Return the [x, y] coordinate for the center point of the cell that contains the specified text.  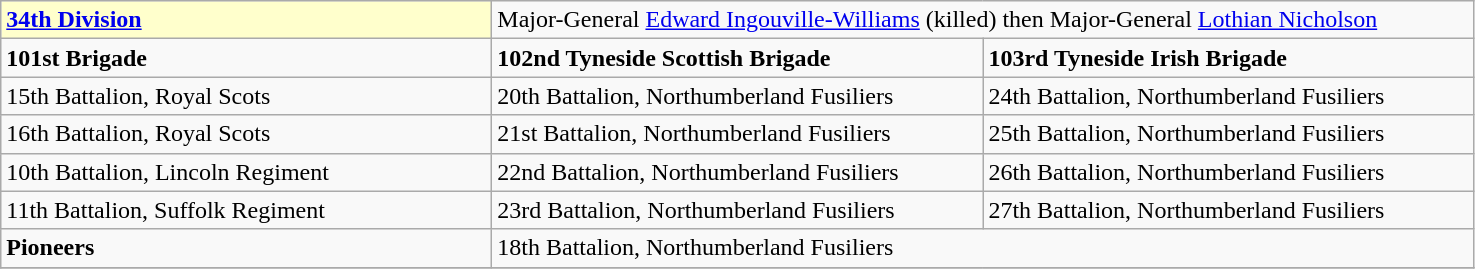
Major-General Edward Ingouville-Williams (killed) then Major-General Lothian Nicholson [983, 20]
11th Battalion, Suffolk Regiment [246, 210]
Pioneers [246, 248]
34th Division [246, 20]
26th Battalion, Northumberland Fusiliers [1228, 172]
23rd Battalion, Northumberland Fusiliers [738, 210]
101st Brigade [246, 58]
18th Battalion, Northumberland Fusiliers [983, 248]
103rd Tyneside Irish Brigade [1228, 58]
15th Battalion, Royal Scots [246, 96]
25th Battalion, Northumberland Fusiliers [1228, 134]
20th Battalion, Northumberland Fusiliers [738, 96]
10th Battalion, Lincoln Regiment [246, 172]
21st Battalion, Northumberland Fusiliers [738, 134]
22nd Battalion, Northumberland Fusiliers [738, 172]
24th Battalion, Northumberland Fusiliers [1228, 96]
102nd Tyneside Scottish Brigade [738, 58]
27th Battalion, Northumberland Fusiliers [1228, 210]
16th Battalion, Royal Scots [246, 134]
